Search for the cell housing the specified text and yield its [X, Y] center coordinate. 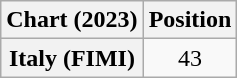
Chart (2023) [72, 20]
Italy (FIMI) [72, 58]
Position [190, 20]
43 [190, 58]
